From the cell containing the given text, extract its center point as (x, y) coordinate. 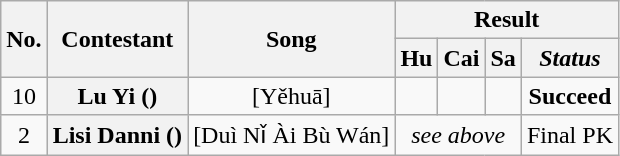
2 (24, 135)
Result (507, 20)
Cai (462, 58)
Hu (416, 58)
see above (458, 135)
No. (24, 39)
Sa (503, 58)
Status (570, 58)
[Yěhuā] (292, 96)
[Duì Nǐ Ài Bù Wán] (292, 135)
Lisi Danni () (117, 135)
Song (292, 39)
10 (24, 96)
Final PK (570, 135)
Lu Yi () (117, 96)
Succeed (570, 96)
Contestant (117, 39)
